From the cell containing the given text, extract its center point as [x, y] coordinate. 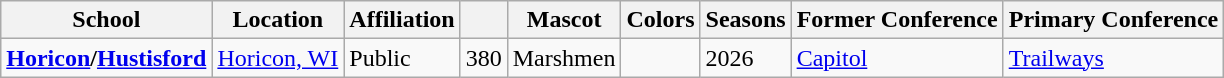
Former Conference [897, 20]
Colors [660, 20]
Marshmen [564, 58]
School [106, 20]
Public [402, 58]
Trailways [1114, 58]
380 [484, 58]
Capitol [897, 58]
Primary Conference [1114, 20]
Location [278, 20]
2026 [746, 58]
Seasons [746, 20]
Mascot [564, 20]
Affiliation [402, 20]
Horicon/Hustisford [106, 58]
Horicon, WI [278, 58]
